Locate the cell with the specified text and output its (X, Y) center coordinate. 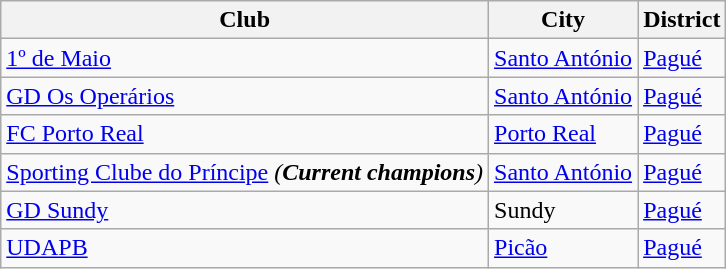
Picão (564, 248)
City (564, 20)
UDAPB (245, 248)
1º de Maio (245, 58)
GD Sundy (245, 210)
District (682, 20)
Sundy (564, 210)
Club (245, 20)
Sporting Clube do Príncipe (Current champions) (245, 172)
GD Os Operários (245, 96)
Porto Real (564, 134)
FC Porto Real (245, 134)
